Find where the given text appears and provide that cell's center as [X, Y] coordinate. 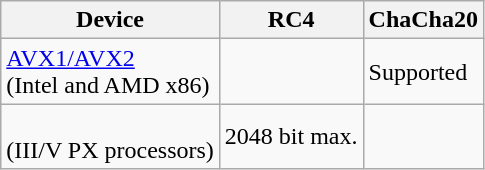
RC4 [291, 20]
(III/V PX processors) [110, 136]
ChaCha20 [423, 20]
2048 bit max. [291, 136]
Supported [423, 72]
Device [110, 20]
AVX1/AVX2(Intel and AMD x86) [110, 72]
